Locate the cell with the specified text and output its [X, Y] center coordinate. 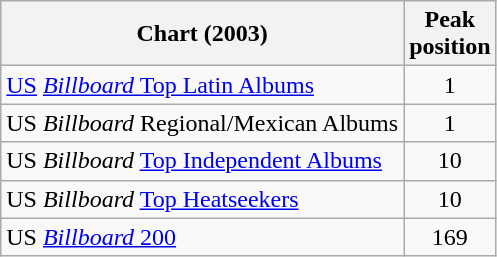
US Billboard Top Independent Albums [202, 161]
US Billboard Regional/Mexican Albums [202, 123]
Chart (2003) [202, 34]
Peakposition [450, 34]
169 [450, 237]
US Billboard Top Latin Albums [202, 85]
US Billboard Top Heatseekers [202, 199]
US Billboard 200 [202, 237]
